Return [x, y] of the center of cell containing provided text 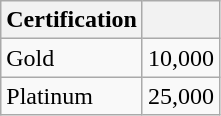
Platinum [72, 96]
25,000 [180, 96]
Gold [72, 58]
Certification [72, 20]
10,000 [180, 58]
